Identify which cell holds the provided text, then report its [X, Y] central coordinate. 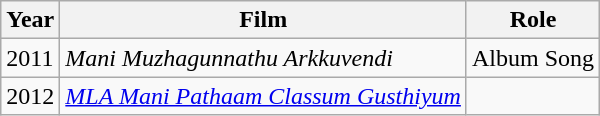
2011 [30, 58]
Role [532, 20]
Film [264, 20]
Year [30, 20]
2012 [30, 96]
Mani Muzhagunnathu Arkkuvendi [264, 58]
MLA Mani Pathaam Classum Gusthiyum [264, 96]
Album Song [532, 58]
